Locate the cell with the specified text and output its (x, y) center coordinate. 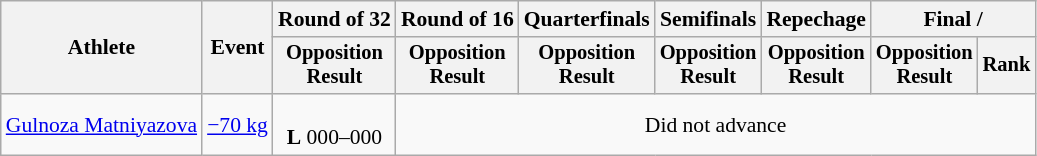
L 000–000 (334, 124)
−70 kg (238, 124)
Quarterfinals (587, 19)
Gulnoza Matniyazova (102, 124)
Did not advance (716, 124)
Semifinals (708, 19)
Event (238, 48)
Rank (1007, 66)
Round of 16 (458, 19)
Round of 32 (334, 19)
Repechage (816, 19)
Athlete (102, 48)
Final / (953, 19)
